From the cell containing the given text, extract its center point as (x, y) coordinate. 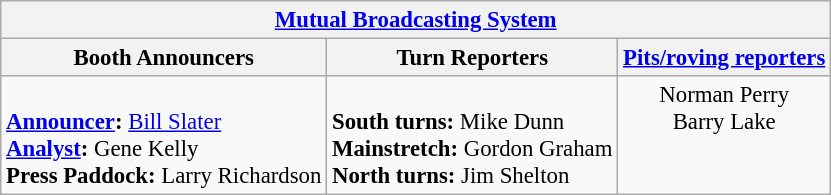
Norman PerryBarry Lake (724, 136)
Turn Reporters (472, 58)
Mutual Broadcasting System (416, 20)
Announcer: Bill Slater Analyst: Gene Kelly Press Paddock: Larry Richardson (164, 136)
Booth Announcers (164, 58)
South turns: Mike Dunn Mainstretch: Gordon Graham North turns: Jim Shelton (472, 136)
Pits/roving reporters (724, 58)
